Search for the cell housing the specified text and yield its [x, y] center coordinate. 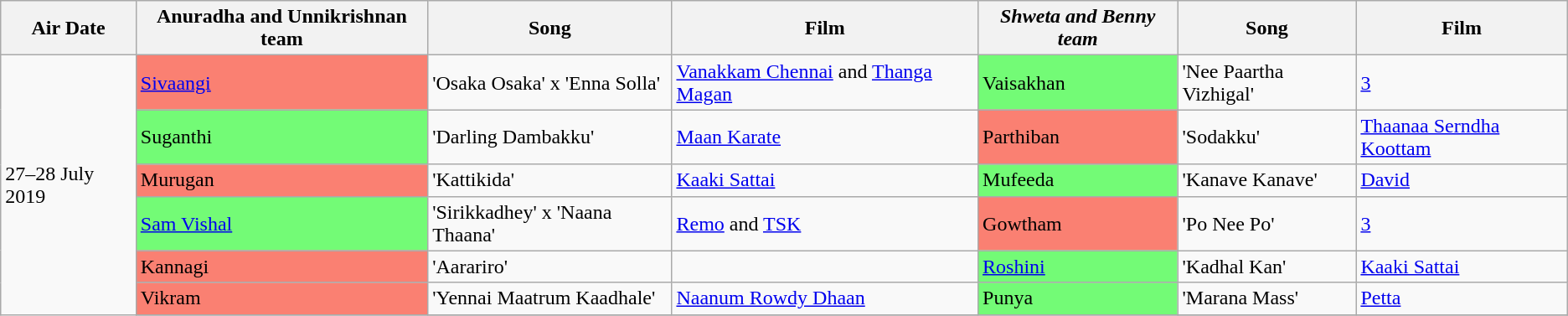
Anuradha and Unnikrishnan team [281, 28]
Punya [1078, 298]
Remo and TSK [825, 223]
Air Date [69, 28]
'Sirikkadhey' x 'Naana Thaana' [549, 223]
David [1462, 180]
Vikram [281, 298]
Petta [1462, 298]
'Darling Dambakku' [549, 137]
Vanakkam Chennai and Thanga Magan [825, 82]
Sam Vishal [281, 223]
Gowtham [1078, 223]
Roshini [1078, 267]
Suganthi [281, 137]
'Kattikida' [549, 180]
27–28 July 2019 [69, 184]
'Kadhal Kan' [1266, 267]
'Aarariro' [549, 267]
'Nee Paartha Vizhigal' [1266, 82]
Kannagi [281, 267]
Murugan [281, 180]
Thaanaa Serndha Koottam [1462, 137]
Maan Karate [825, 137]
Mufeeda [1078, 180]
Sivaangi [281, 82]
'Kanave Kanave' [1266, 180]
'Po Nee Po' [1266, 223]
'Osaka Osaka' x 'Enna Solla' [549, 82]
'Yennai Maatrum Kaadhale' [549, 298]
Shweta and Benny team [1078, 28]
Parthiban [1078, 137]
'Sodakku' [1266, 137]
Vaisakhan [1078, 82]
'Marana Mass' [1266, 298]
Naanum Rowdy Dhaan [825, 298]
